Scan for the cell matching the given text and deliver its [X, Y] coordinate at center. 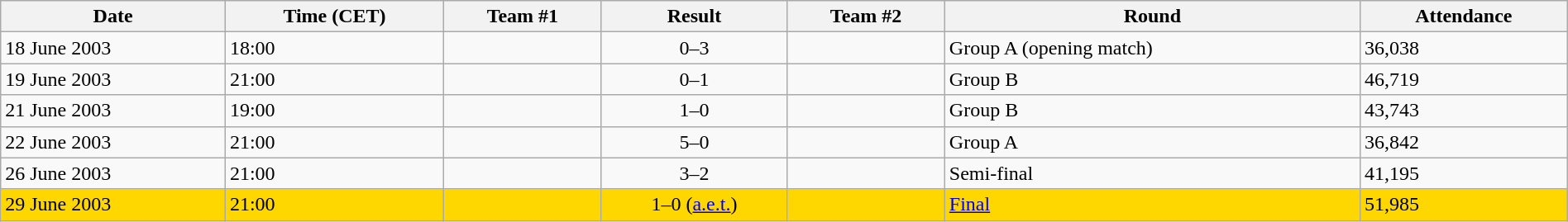
0–3 [695, 48]
Final [1152, 205]
Group A [1152, 142]
Result [695, 17]
Attendance [1464, 17]
26 June 2003 [113, 173]
29 June 2003 [113, 205]
51,985 [1464, 205]
Semi-final [1152, 173]
Team #2 [866, 17]
36,842 [1464, 142]
22 June 2003 [113, 142]
5–0 [695, 142]
Round [1152, 17]
Group A (opening match) [1152, 48]
19:00 [334, 111]
36,038 [1464, 48]
18:00 [334, 48]
43,743 [1464, 111]
3–2 [695, 173]
1–0 (a.e.t.) [695, 205]
1–0 [695, 111]
21 June 2003 [113, 111]
19 June 2003 [113, 79]
Time (CET) [334, 17]
Date [113, 17]
46,719 [1464, 79]
41,195 [1464, 173]
Team #1 [523, 17]
0–1 [695, 79]
18 June 2003 [113, 48]
